Search for the cell housing the specified text and yield its [X, Y] center coordinate. 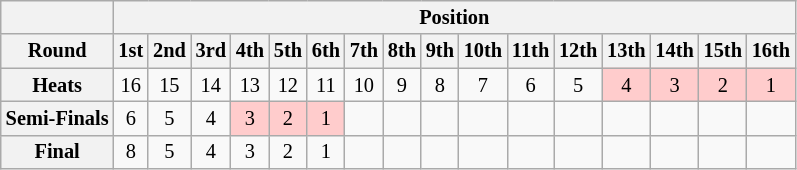
7 [483, 85]
16th [771, 51]
10 [364, 85]
5th [288, 51]
3rd [211, 51]
16 [132, 85]
15 [170, 85]
11th [530, 51]
Heats [58, 85]
Semi-Finals [58, 118]
14th [674, 51]
Round [58, 51]
1st [132, 51]
11 [326, 85]
2nd [170, 51]
8th [402, 51]
6th [326, 51]
7th [364, 51]
Position [455, 17]
14 [211, 85]
15th [723, 51]
10th [483, 51]
9 [402, 85]
9th [440, 51]
4th [250, 51]
13th [626, 51]
12 [288, 85]
12th [578, 51]
Final [58, 152]
13 [250, 85]
